Find where the given text appears and provide that cell's center as (x, y) coordinate. 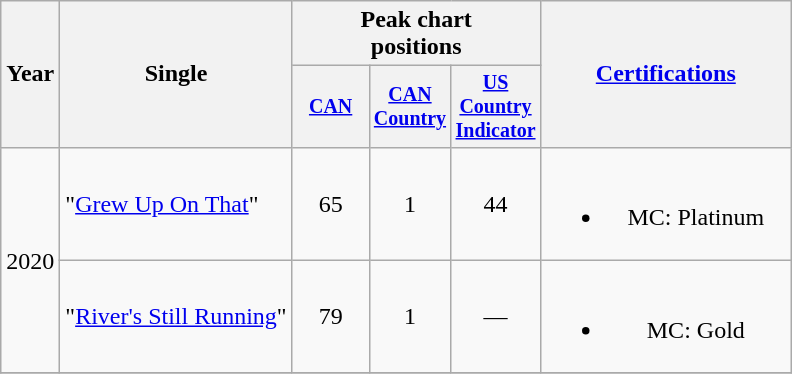
44 (496, 204)
79 (330, 316)
2020 (30, 260)
"Grew Up On That" (176, 204)
Certifications (666, 74)
CAN Country (410, 106)
CAN (330, 106)
USCountryIndicator (496, 106)
— (496, 316)
Single (176, 74)
Peak chartpositions (416, 34)
"River's Still Running" (176, 316)
65 (330, 204)
Year (30, 74)
MC: Platinum (666, 204)
MC: Gold (666, 316)
